Return the (x, y) coordinate for the center point of the cell that contains the specified text.  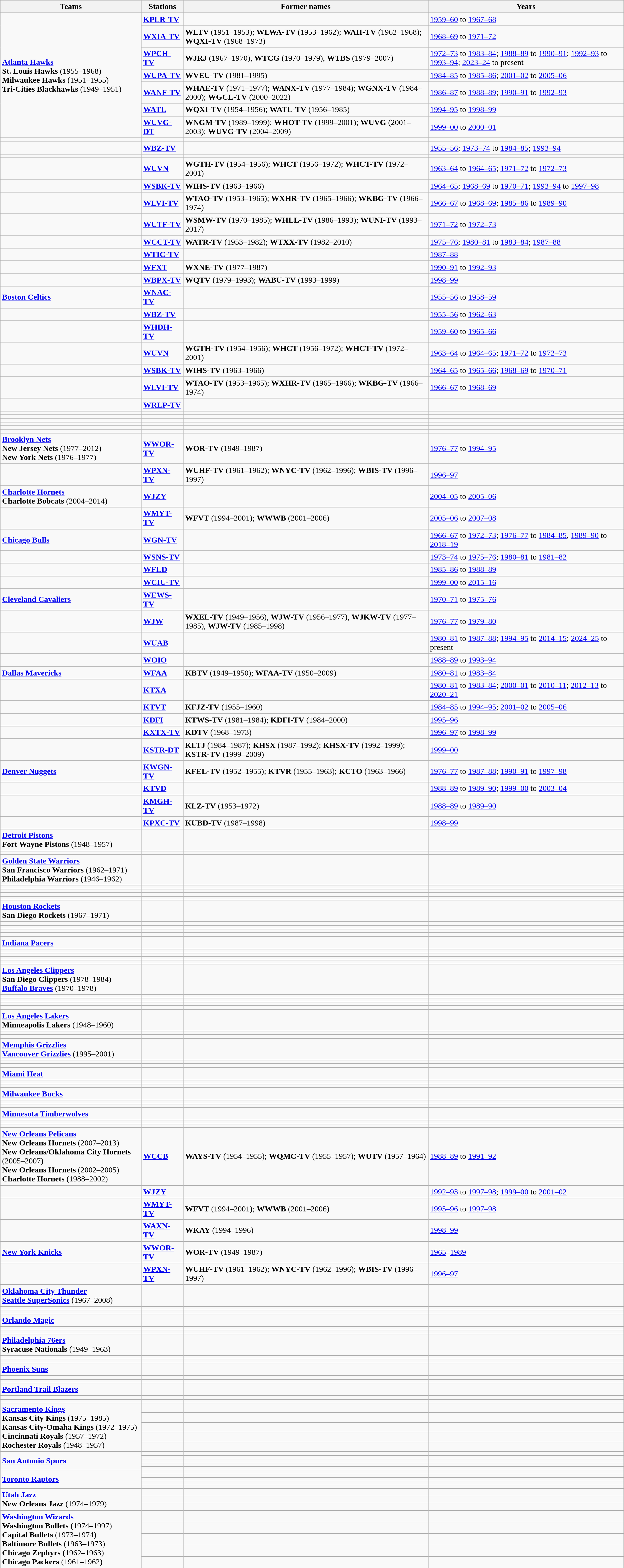
1975–76; 1980–81 to 1983–84; 1987–88 (526, 242)
WFXT (162, 267)
2004–05 to 2005–06 (526, 497)
1988–89 to 1991–92 (526, 1156)
Indiana Pacers (71, 943)
KMGH-TV (162, 806)
1988–89 to 1989–90 (526, 806)
Stations (162, 7)
WFLD (162, 570)
WAXN-TV (162, 1230)
Toronto Raptors (71, 1479)
WKAY (1994–1996) (306, 1230)
Atlanta HawksSt. Louis Hawks (1955–1968)Milwaukee Hawks (1951–1955)Tri-Cities Blackhawks (1949–1951) (71, 75)
WCCT-TV (162, 242)
Memphis GrizzliesVancouver Grizzlies (1995–2001) (71, 1049)
San Antonio Spurs (71, 1461)
1964–65 to 1965–66; 1968–69 to 1970–71 (526, 370)
Sacramento KingsKansas City Kings (1975–1985)Kansas City-Omaha Kings (1972–1975)Cincinnati Royals (1957–1972)Rochester Royals (1948–1957) (71, 1427)
1987–88 (526, 255)
Orlando Magic (71, 1320)
1968–69 to 1971–72 (526, 37)
KTVT (162, 707)
Los Angeles ClippersSan Diego Clippers (1978–1984)Buffalo Braves (1970–1978) (71, 979)
WUVG-DT (162, 127)
WJW (162, 621)
1972–73 to 1983–84; 1988–89 to 1990–91; 1992–93 to 1993–94; 2023–24 to present (526, 58)
1976–77 to 1994–95 (526, 449)
WTIC-TV (162, 255)
WRLP-TV (162, 405)
WLTV (1951–1953); WLWA-TV (1953–1962); WAII-TV (1962–1968); WQXI-TV (1968–1973) (306, 37)
1986–87 to 1988–89; 1990–91 to 1992–93 (526, 93)
1971–72 to 1972–73 (526, 225)
Oklahoma City ThunderSeattle SuperSonics (1967–2008) (71, 1296)
Former names (306, 7)
1966–67 to 1972–73; 1976–77 to 1984–85, 1989–90 to 2018–19 (526, 540)
WBPX-TV (162, 280)
1973–74 to 1975–76; 1980–81 to 1981–82 (526, 557)
WANF-TV (162, 93)
KFEL-TV (1952–1955); KTVR (1955–1963); KCTO (1963–1966) (306, 771)
New York Knicks (71, 1252)
1988–89 to 1989–90; 1999–00 to 2003–04 (526, 788)
1970–71 to 1975–76 (526, 599)
WAYS-TV (1954–1955); WQMC-TV (1955–1957); WUTV (1957–1964) (306, 1156)
Houston RocketsSan Diego Rockets (1967–1971) (71, 911)
Denver Nuggets (71, 771)
Boston Celtics (71, 297)
1990–91 to 1992–93 (526, 267)
1999–00 to 2015–16 (526, 582)
Phoenix Suns (71, 1369)
1988–89 to 1993–94 (526, 660)
WOIO (162, 660)
WEWS-TV (162, 599)
1980–81 to 1983–84 (526, 673)
1999–00 (526, 750)
1955–56 to 1958–59 (526, 297)
Miami Heat (71, 1074)
Utah JazzNew Orleans Jazz (1974–1979) (71, 1499)
KXTX-TV (162, 733)
KDFI (162, 720)
Years (526, 7)
1980–81 to 1987–88; 1994–95 to 2014–15; 2024–25 to present (526, 643)
KDTV (1968–1973) (306, 733)
WXEL-TV (1949–1956), WJW-TV (1956–1977), WJKW-TV (1977–1985), WJW-TV (1985–1998) (306, 621)
Milwaukee Bucks (71, 1094)
1996–97 to 1998–99 (526, 733)
1966–67 to 1968–69; 1985–86 to 1989–90 (526, 203)
1976–77 to 1987–88; 1990–91 to 1997–98 (526, 771)
1966–67 to 1968–69 (526, 387)
WUPA-TV (162, 75)
WQTV (1979–1993); WABU-TV (1993–1999) (306, 280)
WFAA (162, 673)
WATR-TV (1953–1982); WTXX-TV (1982–2010) (306, 242)
Cleveland Cavaliers (71, 599)
1984–85 to 1994–95; 2001–02 to 2005–06 (526, 707)
Portland Trail Blazers (71, 1389)
KUBD-TV (1987–1998) (306, 823)
WSMW-TV (1970–1985); WHLL-TV (1986–1993); WUNI-TV (1993–2017) (306, 225)
WHDH-TV (162, 331)
1959–60 to 1967–68 (526, 19)
KPLR-TV (162, 19)
WJRJ (1967–1970), WTCG (1970–1979), WTBS (1979–2007) (306, 58)
1995–96 to 1997–98 (526, 1209)
Teams (71, 7)
Golden State WarriorsSan Francisco Warriors (1962–1971)Philadelphia Warriors (1946–1962) (71, 870)
WATL (162, 110)
KTWS-TV (1981–1984); KDFI-TV (1984–2000) (306, 720)
1965–1989 (526, 1252)
1955–56 to 1962–63 (526, 314)
KBTV (1949–1950); WFAA-TV (1950–2009) (306, 673)
WPCH-TV (162, 58)
WXIA-TV (162, 37)
KTVD (162, 788)
1994–95 to 1998–99 (526, 110)
1980–81 to 1983–84; 2000–01 to 2010–11; 2012–13 to 2020–21 (526, 690)
WUAB (162, 643)
KTXA (162, 690)
1984–85 to 1985–86; 2001–02 to 2005–06 (526, 75)
Philadelphia 76ersSyracuse Nationals (1949–1963) (71, 1344)
1992–93 to 1997–98; 1999–00 to 2001–02 (526, 1191)
1995–96 (526, 720)
KSTR-DT (162, 750)
Dallas Mavericks (71, 673)
1959–60 to 1965–66 (526, 331)
WXNE-TV (1977–1987) (306, 267)
1964–65; 1968–69 to 1970–71; 1993–94 to 1997–98 (526, 186)
Los Angeles LakersMinneapolis Lakers (1948–1960) (71, 1020)
WHAE-TV (1971–1977); WANX-TV (1977–1984); WGNX-TV (1984–2000); WGCL-TV (2000–2022) (306, 93)
1985–86 to 1988–89 (526, 570)
KFJZ-TV (1955–1960) (306, 707)
WCIU-TV (162, 582)
Detroit PistonsFort Wayne Pistons (1948–1957) (71, 840)
2005–06 to 2007–08 (526, 518)
KWGN-TV (162, 771)
1976–77 to 1979–80 (526, 621)
WNGM-TV (1989–1999); WHOT-TV (1999–2001); WUVG (2001–2003); WUVG-TV (2004–2009) (306, 127)
WGN-TV (162, 540)
KPXC-TV (162, 823)
1955–56; 1973–74 to 1984–85; 1993–94 (526, 148)
Minnesota Timberwolves (71, 1114)
WQXI-TV (1954–1956); WATL-TV (1956–1985) (306, 110)
WNAC-TV (162, 297)
KLZ-TV (1953–1972) (306, 806)
WCCB (162, 1156)
1999–00 to 2000–01 (526, 127)
Chicago Bulls (71, 540)
WUTF-TV (162, 225)
WSNS-TV (162, 557)
Charlotte HornetsCharlotte Bobcats (2004–2014) (71, 497)
WVEU-TV (1981–1995) (306, 75)
KLTJ (1984–1987); KHSX (1987–1992); KHSX-TV (1992–1999); KSTR-TV (1999–2009) (306, 750)
Brooklyn NetsNew Jersey Nets (1977–2012)New York Nets (1976–1977) (71, 449)
